Return the (X, Y) coordinate for the center point of the cell that contains the specified text.  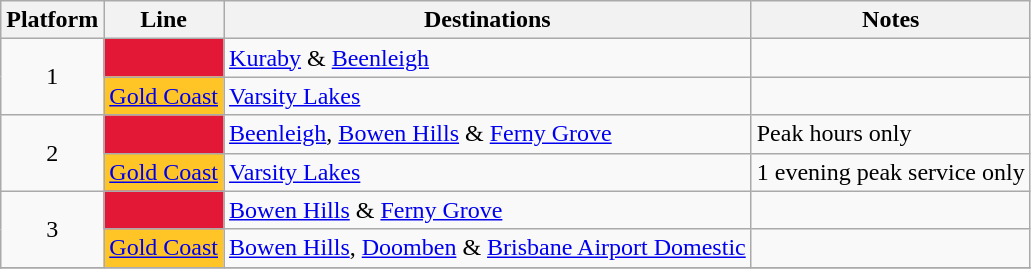
3 (52, 229)
Peak hours only (890, 134)
Bowen Hills, Doomben & Brisbane Airport Domestic (488, 248)
Bowen Hills & Ferny Grove (488, 210)
2 (52, 153)
Destinations (488, 20)
Line (164, 20)
1 evening peak service only (890, 172)
Platform (52, 20)
Notes (890, 20)
1 (52, 77)
Kuraby & Beenleigh (488, 58)
Beenleigh, Bowen Hills & Ferny Grove (488, 134)
